From the cell containing the given text, extract its center point as [X, Y] coordinate. 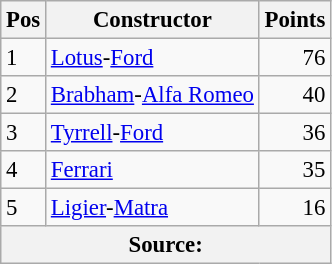
Lotus-Ford [153, 58]
Tyrrell-Ford [153, 133]
4 [24, 170]
36 [294, 133]
Ferrari [153, 170]
76 [294, 58]
Pos [24, 20]
16 [294, 208]
Points [294, 20]
1 [24, 58]
40 [294, 95]
Source: [166, 245]
3 [24, 133]
2 [24, 95]
5 [24, 208]
Ligier-Matra [153, 208]
Constructor [153, 20]
35 [294, 170]
Brabham-Alfa Romeo [153, 95]
